Provide the [x, y] coordinate of the cell's center where the given text is located.  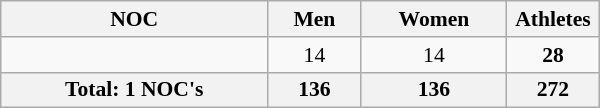
NOC [134, 19]
Women [434, 19]
Men [315, 19]
Athletes [554, 19]
28 [554, 55]
272 [554, 90]
Total: 1 NOC's [134, 90]
